Scan for the cell matching the given text and deliver its [X, Y] coordinate at center. 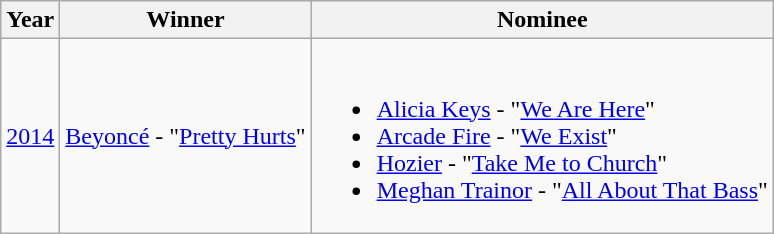
Beyoncé - "Pretty Hurts" [186, 136]
Year [30, 20]
Alicia Keys - "We Are Here"Arcade Fire - "We Exist"Hozier - "Take Me to Church"Meghan Trainor - "All About That Bass" [542, 136]
Nominee [542, 20]
Winner [186, 20]
2014 [30, 136]
